From the cell containing the given text, extract its center point as [X, Y] coordinate. 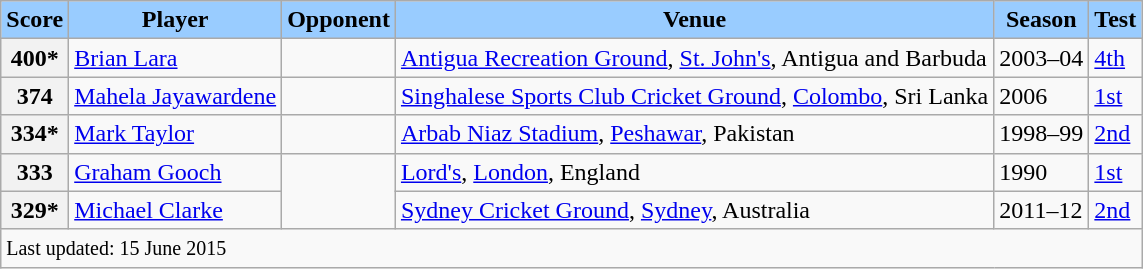
Opponent [339, 20]
333 [35, 172]
Score [35, 20]
Mark Taylor [176, 134]
Player [176, 20]
Season [1042, 20]
Michael Clarke [176, 210]
Venue [694, 20]
329* [35, 210]
Mahela Jayawardene [176, 96]
2011–12 [1042, 210]
Graham Gooch [176, 172]
Arbab Niaz Stadium, Peshawar, Pakistan [694, 134]
Lord's, London, England [694, 172]
334* [35, 134]
Test [1116, 20]
2006 [1042, 96]
2003–04 [1042, 58]
Brian Lara [176, 58]
Last updated: 15 June 2015 [572, 248]
4th [1116, 58]
400* [35, 58]
Singhalese Sports Club Cricket Ground, Colombo, Sri Lanka [694, 96]
Sydney Cricket Ground, Sydney, Australia [694, 210]
374 [35, 96]
Antigua Recreation Ground, St. John's, Antigua and Barbuda [694, 58]
1990 [1042, 172]
1998–99 [1042, 134]
